Extract the [X, Y] coordinate from the center of the cell holding the provided text.  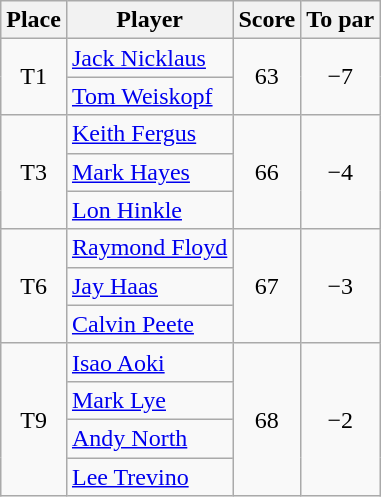
Mark Lye [149, 400]
−7 [340, 77]
Calvin Peete [149, 324]
T1 [34, 77]
−2 [340, 419]
Raymond Floyd [149, 248]
−3 [340, 286]
Lee Trevino [149, 477]
63 [267, 77]
Lon Hinkle [149, 210]
67 [267, 286]
Isao Aoki [149, 362]
Mark Hayes [149, 172]
Jack Nicklaus [149, 58]
Score [267, 20]
Keith Fergus [149, 134]
Andy North [149, 438]
68 [267, 419]
T9 [34, 419]
Jay Haas [149, 286]
T6 [34, 286]
−4 [340, 172]
Player [149, 20]
66 [267, 172]
Tom Weiskopf [149, 96]
T3 [34, 172]
To par [340, 20]
Place [34, 20]
